From the cell containing the given text, extract its center point as (X, Y) coordinate. 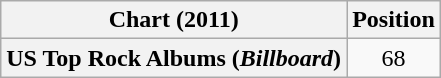
Position (394, 20)
US Top Rock Albums (Billboard) (174, 58)
Chart (2011) (174, 20)
68 (394, 58)
